For the text-containing cell, return its midpoint in (x, y) coordinate format. 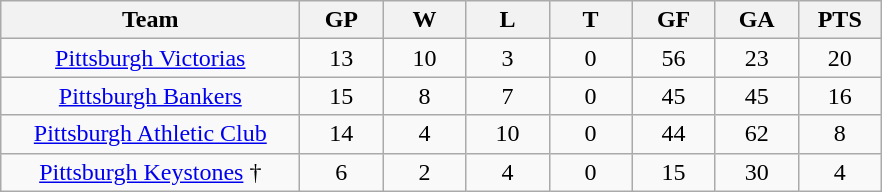
13 (342, 58)
44 (674, 134)
6 (342, 172)
23 (756, 58)
56 (674, 58)
7 (508, 96)
PTS (840, 20)
3 (508, 58)
Team (150, 20)
W (424, 20)
20 (840, 58)
62 (756, 134)
GP (342, 20)
Pittsburgh Victorias (150, 58)
Pittsburgh Athletic Club (150, 134)
Pittsburgh Bankers (150, 96)
GF (674, 20)
16 (840, 96)
L (508, 20)
GA (756, 20)
14 (342, 134)
Pittsburgh Keystones † (150, 172)
30 (756, 172)
2 (424, 172)
T (590, 20)
